Return (X, Y) of the center of cell containing provided text 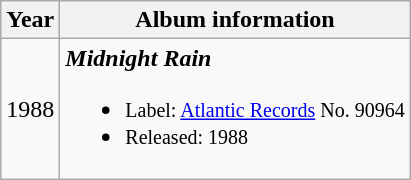
Year (30, 20)
Album information (235, 20)
Midnight RainLabel: Atlantic Records No. 90964Released: 1988 (235, 109)
1988 (30, 109)
